Locate the cell with the specified text and output its (x, y) center coordinate. 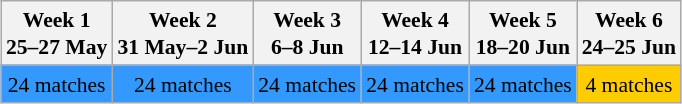
Week 125–27 May (56, 33)
Week 518–20 Jun (523, 33)
Week 624–25 Jun (629, 33)
Week 412–14 Jun (415, 33)
4 matches (629, 84)
Week 36–8 Jun (307, 33)
Week 231 May–2 Jun (182, 33)
